Detect which cell encompasses the target text, then output its (X, Y) center coordinate. 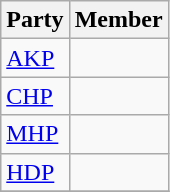
MHP (35, 134)
Member (118, 20)
Party (35, 20)
CHP (35, 96)
HDP (35, 172)
AKP (35, 58)
